Pinpoint the cell where the given text exists, returning its [X, Y] midpoint coordinate. 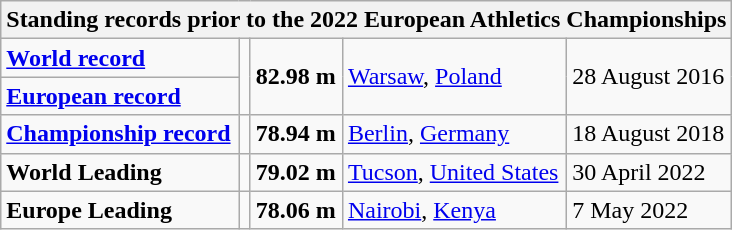
78.06 m [296, 210]
82.98 m [296, 77]
European record [120, 96]
Warsaw, Poland [454, 77]
Championship record [120, 134]
79.02 m [296, 172]
30 April 2022 [650, 172]
7 May 2022 [650, 210]
Berlin, Germany [454, 134]
78.94 m [296, 134]
Tucson, United States [454, 172]
Nairobi, Kenya [454, 210]
World record [120, 58]
World Leading [120, 172]
18 August 2018 [650, 134]
Europe Leading [120, 210]
28 August 2016 [650, 77]
Standing records prior to the 2022 European Athletics Championships [366, 20]
